Search for the cell housing the specified text and yield its (X, Y) center coordinate. 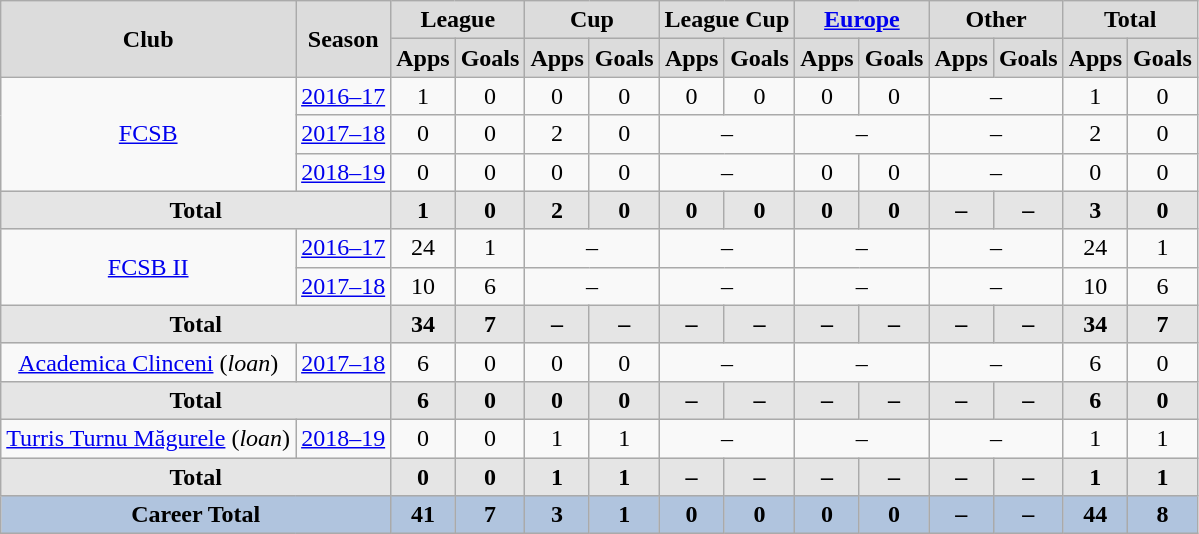
Turris Turnu Măgurele (loan) (148, 438)
8 (1163, 515)
Academica Clinceni (loan) (148, 362)
FCSB (148, 134)
41 (423, 515)
Career Total (196, 515)
Other (996, 20)
League (458, 20)
44 (1095, 515)
Europe (862, 20)
FCSB II (148, 267)
Season (344, 39)
League Cup (727, 20)
Club (148, 39)
Cup (592, 20)
